For the text-containing cell, return its midpoint in (x, y) coordinate format. 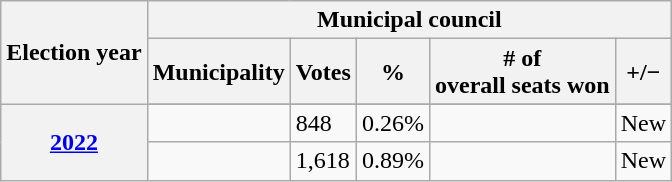
2022 (74, 142)
Municipality (218, 72)
Votes (323, 72)
Election year (74, 52)
0.89% (392, 161)
Municipal council (409, 20)
+/− (643, 72)
848 (323, 123)
# of overall seats won (522, 72)
0.26% (392, 123)
1,618 (323, 161)
% (392, 72)
